Find where the given text appears and provide that cell's center as (x, y) coordinate. 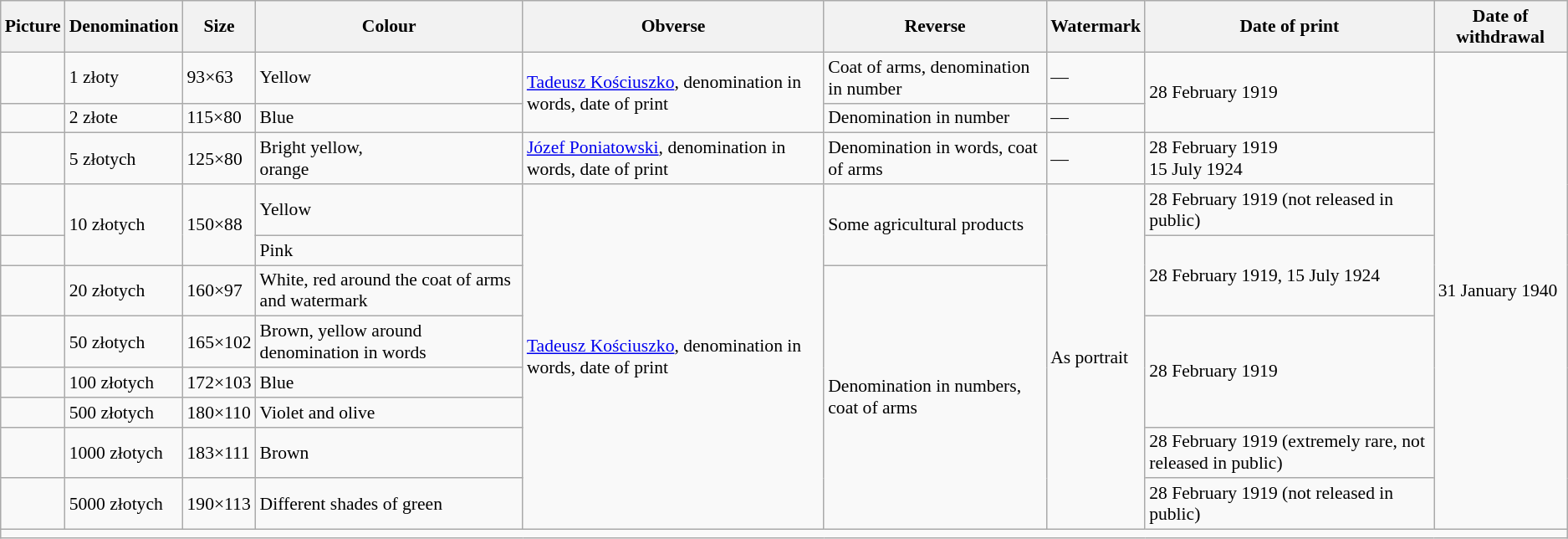
180×110 (219, 413)
500 złotych (124, 413)
Some agricultural products (935, 224)
Pink (390, 250)
1000 złotych (124, 452)
100 złotych (124, 382)
Violet and olive (390, 413)
Reverse (935, 27)
Different shades of green (390, 504)
28 February 1919, 15 July 1924 (1290, 276)
28 February 191915 July 1924 (1290, 159)
Brown (390, 452)
125×80 (219, 159)
White, red around the coat of arms and watermark (390, 291)
150×88 (219, 224)
20 złotych (124, 291)
As portrait (1096, 357)
Colour (390, 27)
93×63 (219, 77)
172×103 (219, 382)
28 February 1919 (extremely rare, not released in public) (1290, 452)
Picture (33, 27)
160×97 (219, 291)
50 złotych (124, 341)
183×111 (219, 452)
Brown, yellow around denomination in words (390, 341)
Denomination in number (935, 118)
Denomination in numbers, coat of arms (935, 398)
Watermark (1096, 27)
5000 złotych (124, 504)
190×113 (219, 504)
Size (219, 27)
10 złotych (124, 224)
Date of print (1290, 27)
31 January 1940 (1500, 290)
Denomination (124, 27)
Obverse (673, 27)
1 złoty (124, 77)
Coat of arms, denomination in number (935, 77)
Józef Poniatowski, denomination in words, date of print (673, 159)
Bright yellow,orange (390, 159)
2 złote (124, 118)
5 złotych (124, 159)
Date of withdrawal (1500, 27)
165×102 (219, 341)
Denomination in words, coat of arms (935, 159)
115×80 (219, 118)
